From the cell containing the given text, extract its center point as [X, Y] coordinate. 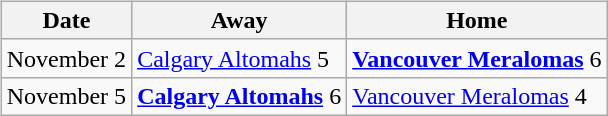
Vancouver Meralomas 4 [477, 96]
November 2 [66, 58]
Vancouver Meralomas 6 [477, 58]
Date [66, 20]
Calgary Altomahs 6 [240, 96]
November 5 [66, 96]
Away [240, 20]
Calgary Altomahs 5 [240, 58]
Home [477, 20]
